Determine the (X, Y) coordinate at the center of the cell enclosing the given text.  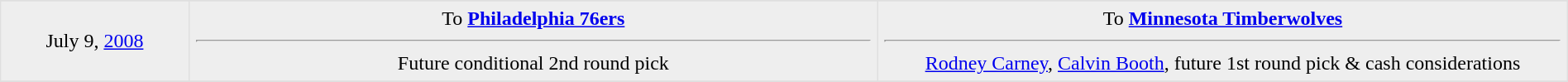
To Minnesota TimberwolvesRodney Carney, Calvin Booth, future 1st round pick & cash considerations (1223, 41)
July 9, 2008 (94, 41)
To Philadelphia 76ersFuture conditional 2nd round pick (533, 41)
